Pinpoint the cell where the given text exists, returning its (x, y) midpoint coordinate. 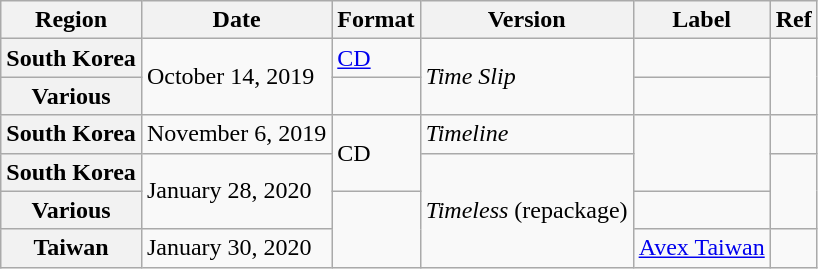
Taiwan (72, 248)
Time Slip (526, 77)
October 14, 2019 (236, 77)
Label (702, 20)
November 6, 2019 (236, 134)
Ref (794, 20)
Date (236, 20)
Timeless (repackage) (526, 210)
Region (72, 20)
Avex Taiwan (702, 248)
January 28, 2020 (236, 191)
Timeline (526, 134)
Format (376, 20)
Version (526, 20)
January 30, 2020 (236, 248)
